Detect which cell encompasses the target text, then output its (X, Y) center coordinate. 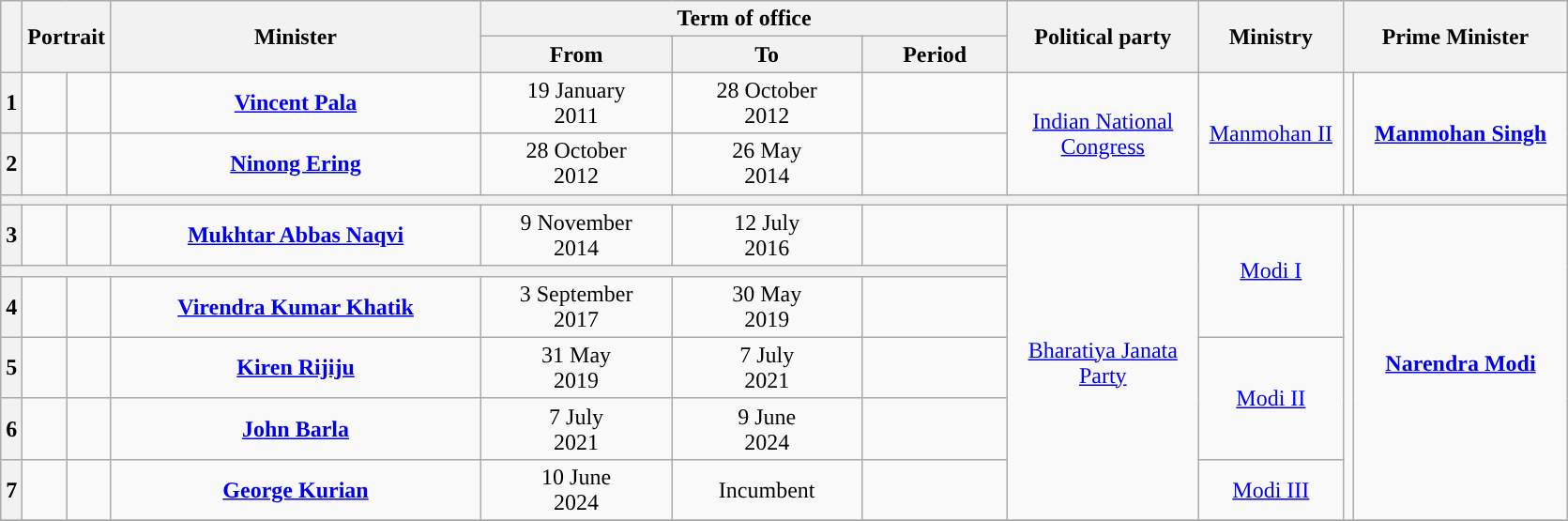
Ministry (1271, 37)
5 (11, 368)
Political party (1104, 37)
4 (11, 306)
Modi I (1271, 270)
Portrait (67, 37)
Term of office (745, 19)
Minister (295, 37)
Period (935, 54)
Narendra Modi (1460, 362)
George Kurian (295, 490)
John Barla (295, 428)
2 (11, 163)
Incumbent (768, 490)
19 January2011 (576, 103)
Bharatiya Janata Party (1104, 362)
7 (11, 490)
Manmohan Singh (1460, 133)
26 May2014 (768, 163)
Kiren Rijiju (295, 368)
Modi II (1271, 398)
31 May2019 (576, 368)
From (576, 54)
30 May2019 (768, 306)
Manmohan II (1271, 133)
Ninong Ering (295, 163)
6 (11, 428)
12 July2016 (768, 235)
Virendra Kumar Khatik (295, 306)
Indian National Congress (1104, 133)
Prime Minister (1455, 37)
10 June2024 (576, 490)
Vincent Pala (295, 103)
1 (11, 103)
To (768, 54)
3 (11, 235)
9 November2014 (576, 235)
3 September2017 (576, 306)
Modi III (1271, 490)
Mukhtar Abbas Naqvi (295, 235)
9 June2024 (768, 428)
